Identify which cell holds the provided text, then report its (X, Y) central coordinate. 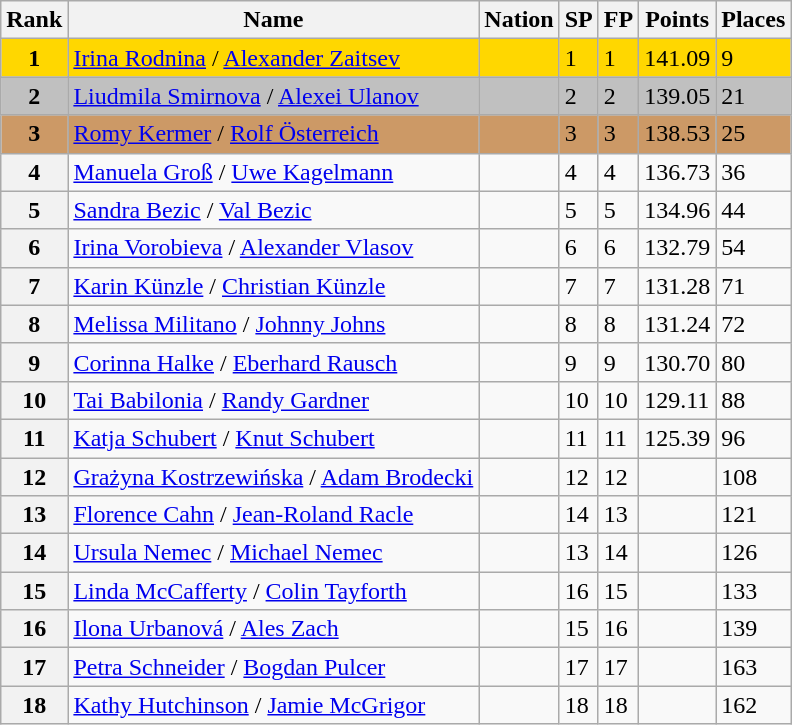
Florence Cahn / Jean-Roland Racle (274, 515)
Nation (519, 20)
25 (754, 134)
Melissa Militano / Johnny Johns (274, 324)
SP (578, 20)
88 (754, 400)
36 (754, 172)
126 (754, 553)
71 (754, 286)
136.73 (678, 172)
Romy Kermer / Rolf Österreich (274, 134)
Ilona Urbanová / Ales Zach (274, 629)
163 (754, 667)
139.05 (678, 96)
54 (754, 248)
Linda McCafferty / Colin Tayforth (274, 591)
Karin Künzle / Christian Künzle (274, 286)
Rank (34, 20)
Irina Vorobieva / Alexander Vlasov (274, 248)
141.09 (678, 58)
Manuela Groß / Uwe Kagelmann (274, 172)
Places (754, 20)
FP (618, 20)
Ursula Nemec / Michael Nemec (274, 553)
131.28 (678, 286)
108 (754, 477)
139 (754, 629)
72 (754, 324)
Katja Schubert / Knut Schubert (274, 438)
80 (754, 362)
Irina Rodnina / Alexander Zaitsev (274, 58)
129.11 (678, 400)
96 (754, 438)
133 (754, 591)
121 (754, 515)
21 (754, 96)
Kathy Hutchinson / Jamie McGrigor (274, 705)
130.70 (678, 362)
Grażyna Kostrzewińska / Adam Brodecki (274, 477)
125.39 (678, 438)
132.79 (678, 248)
Name (274, 20)
131.24 (678, 324)
162 (754, 705)
138.53 (678, 134)
Points (678, 20)
Sandra Bezic / Val Bezic (274, 210)
134.96 (678, 210)
44 (754, 210)
Tai Babilonia / Randy Gardner (274, 400)
Petra Schneider / Bogdan Pulcer (274, 667)
Corinna Halke / Eberhard Rausch (274, 362)
Liudmila Smirnova / Alexei Ulanov (274, 96)
